Pinpoint the cell where the given text exists, returning its (x, y) midpoint coordinate. 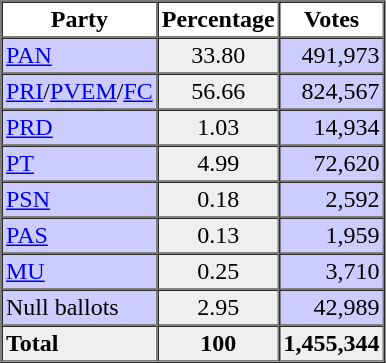
4.99 (218, 164)
MU (80, 272)
2.95 (218, 308)
1.03 (218, 128)
33.80 (218, 56)
PRI/PVEM/FC (80, 92)
14,934 (332, 128)
72,620 (332, 164)
PT (80, 164)
PRD (80, 128)
Total (80, 344)
0.18 (218, 200)
1,959 (332, 236)
0.13 (218, 236)
42,989 (332, 308)
0.25 (218, 272)
PAN (80, 56)
Party (80, 20)
56.66 (218, 92)
491,973 (332, 56)
824,567 (332, 92)
100 (218, 344)
3,710 (332, 272)
PAS (80, 236)
1,455,344 (332, 344)
Null ballots (80, 308)
Percentage (218, 20)
Votes (332, 20)
PSN (80, 200)
2,592 (332, 200)
